For the text-containing cell, return its midpoint in [X, Y] coordinate format. 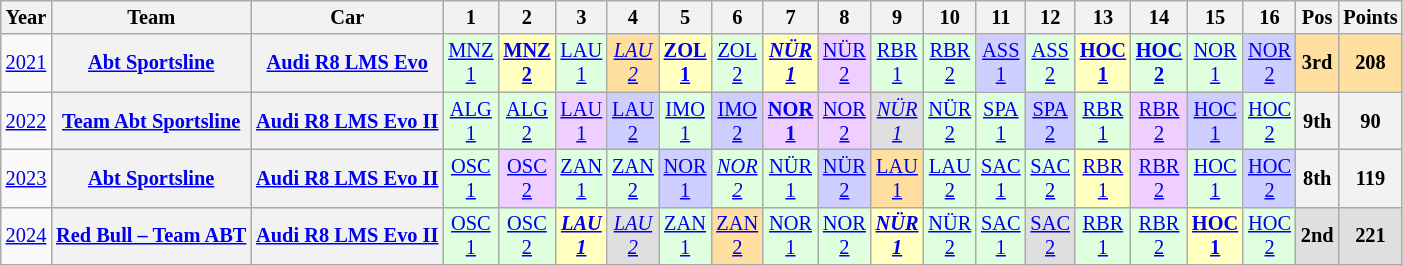
8 [844, 17]
221 [1370, 236]
SPA1 [1000, 121]
ASS1 [1000, 63]
3rd [1318, 63]
10 [950, 17]
Car [347, 17]
15 [1215, 17]
Red Bull – Team ABT [151, 236]
2023 [26, 178]
SPA2 [1050, 121]
2nd [1318, 236]
ZOL1 [686, 63]
Points [1370, 17]
2022 [26, 121]
9th [1318, 121]
7 [790, 17]
4 [633, 17]
2 [526, 17]
ZOL2 [737, 63]
13 [1103, 17]
Year [26, 17]
Team [151, 17]
ASS2 [1050, 63]
IMO1 [686, 121]
14 [1159, 17]
5 [686, 17]
11 [1000, 17]
6 [737, 17]
Team Abt Sportsline [151, 121]
MNZ2 [526, 63]
8th [1318, 178]
16 [1270, 17]
12 [1050, 17]
208 [1370, 63]
2021 [26, 63]
2024 [26, 236]
MNZ1 [470, 63]
ALG1 [470, 121]
1 [470, 17]
Audi R8 LMS Evo [347, 63]
Pos [1318, 17]
119 [1370, 178]
90 [1370, 121]
9 [898, 17]
IMO2 [737, 121]
3 [582, 17]
ALG2 [526, 121]
